Pinpoint the cell where the given text exists, returning its (x, y) midpoint coordinate. 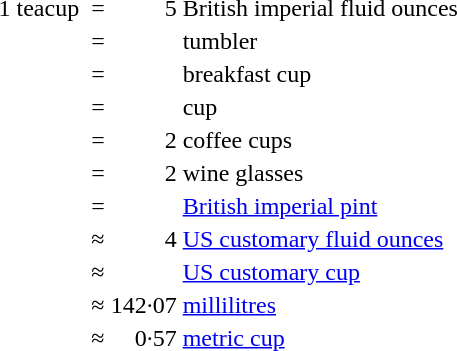
4 (144, 239)
142·07 (144, 305)
